Return the [x, y] coordinate for the center point of the cell that contains the specified text.  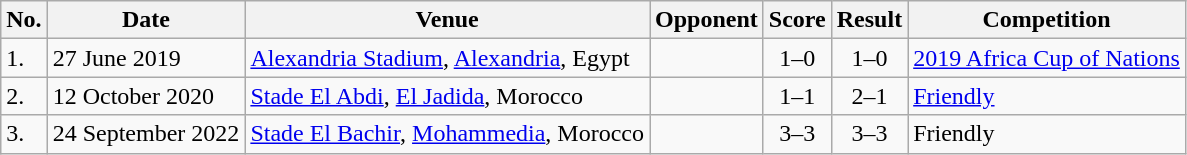
Score [797, 20]
12 October 2020 [146, 96]
1–1 [797, 96]
27 June 2019 [146, 58]
2–1 [869, 96]
Opponent [707, 20]
Venue [448, 20]
Result [869, 20]
2019 Africa Cup of Nations [1047, 58]
Competition [1047, 20]
Alexandria Stadium, Alexandria, Egypt [448, 58]
1. [24, 58]
24 September 2022 [146, 134]
Date [146, 20]
No. [24, 20]
Stade El Bachir, Mohammedia, Morocco [448, 134]
Stade El Abdi, El Jadida, Morocco [448, 96]
2. [24, 96]
3. [24, 134]
